Output the [x, y] coordinate of the center of the cell containing the given text.  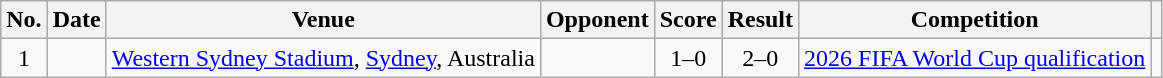
Opponent [597, 20]
Competition [975, 20]
Venue [323, 20]
2026 FIFA World Cup qualification [975, 58]
Date [76, 20]
2–0 [760, 58]
No. [24, 20]
Score [688, 20]
Western Sydney Stadium, Sydney, Australia [323, 58]
Result [760, 20]
1 [24, 58]
1–0 [688, 58]
